Provide the [X, Y] coordinate of the cell's center where the given text is located.  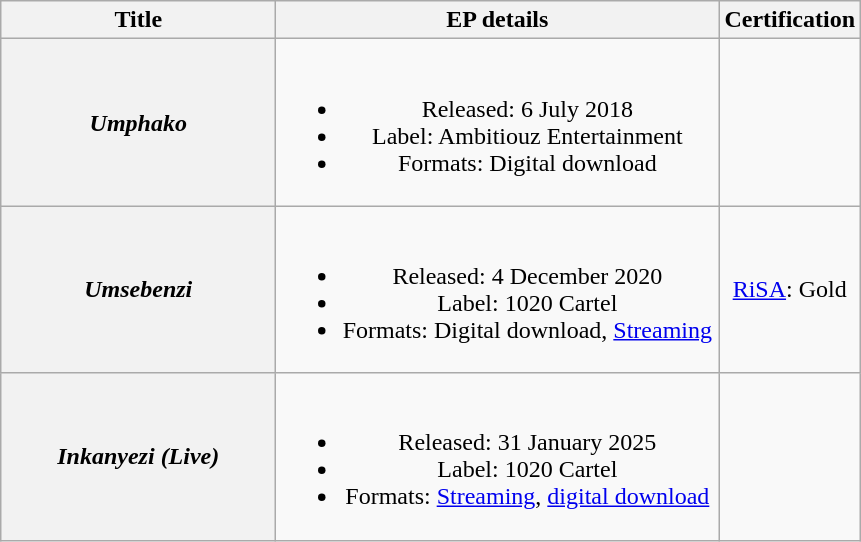
EP details [498, 20]
RiSA: Gold [790, 290]
Released: 31 January 2025Label: 1020 CartelFormats: Streaming, digital download [498, 456]
Released: 4 December 2020Label: 1020 CartelFormats: Digital download, Streaming [498, 290]
Umphako [138, 122]
Inkanyezi (Live) [138, 456]
Umsebenzi [138, 290]
Released: 6 July 2018Label: Ambitiouz EntertainmentFormats: Digital download [498, 122]
Title [138, 20]
Certification [790, 20]
